Search for the cell housing the specified text and yield its [X, Y] center coordinate. 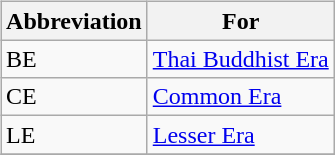
For [240, 21]
Thai Buddhist Era [240, 59]
LE [74, 135]
Abbreviation [74, 21]
Common Era [240, 97]
BE [74, 59]
CE [74, 97]
Lesser Era [240, 135]
